Extract the (X, Y) coordinate from the center of the cell holding the provided text.  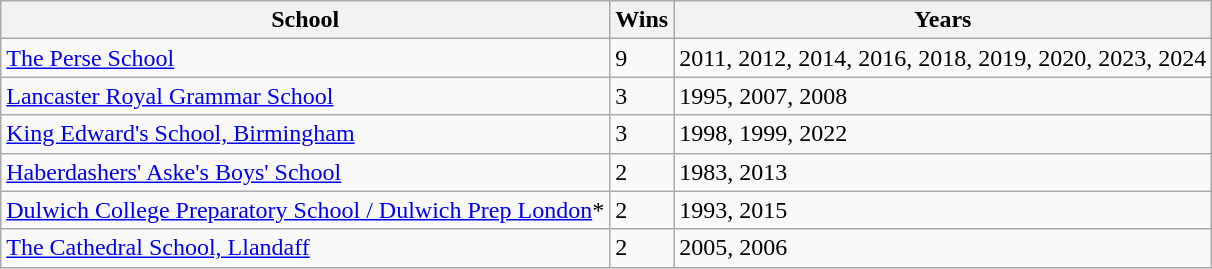
The Perse School (306, 58)
2005, 2006 (943, 248)
Haberdashers' Aske's Boys' School (306, 172)
School (306, 20)
1995, 2007, 2008 (943, 96)
Dulwich College Preparatory School / Dulwich Prep London* (306, 210)
2011, 2012, 2014, 2016, 2018, 2019, 2020, 2023, 2024 (943, 58)
King Edward's School, Birmingham (306, 134)
1998, 1999, 2022 (943, 134)
Wins (642, 20)
Years (943, 20)
The Cathedral School, Llandaff (306, 248)
1993, 2015 (943, 210)
1983, 2013 (943, 172)
9 (642, 58)
Lancaster Royal Grammar School (306, 96)
